Extract the [x, y] coordinate from the center of the cell holding the provided text.  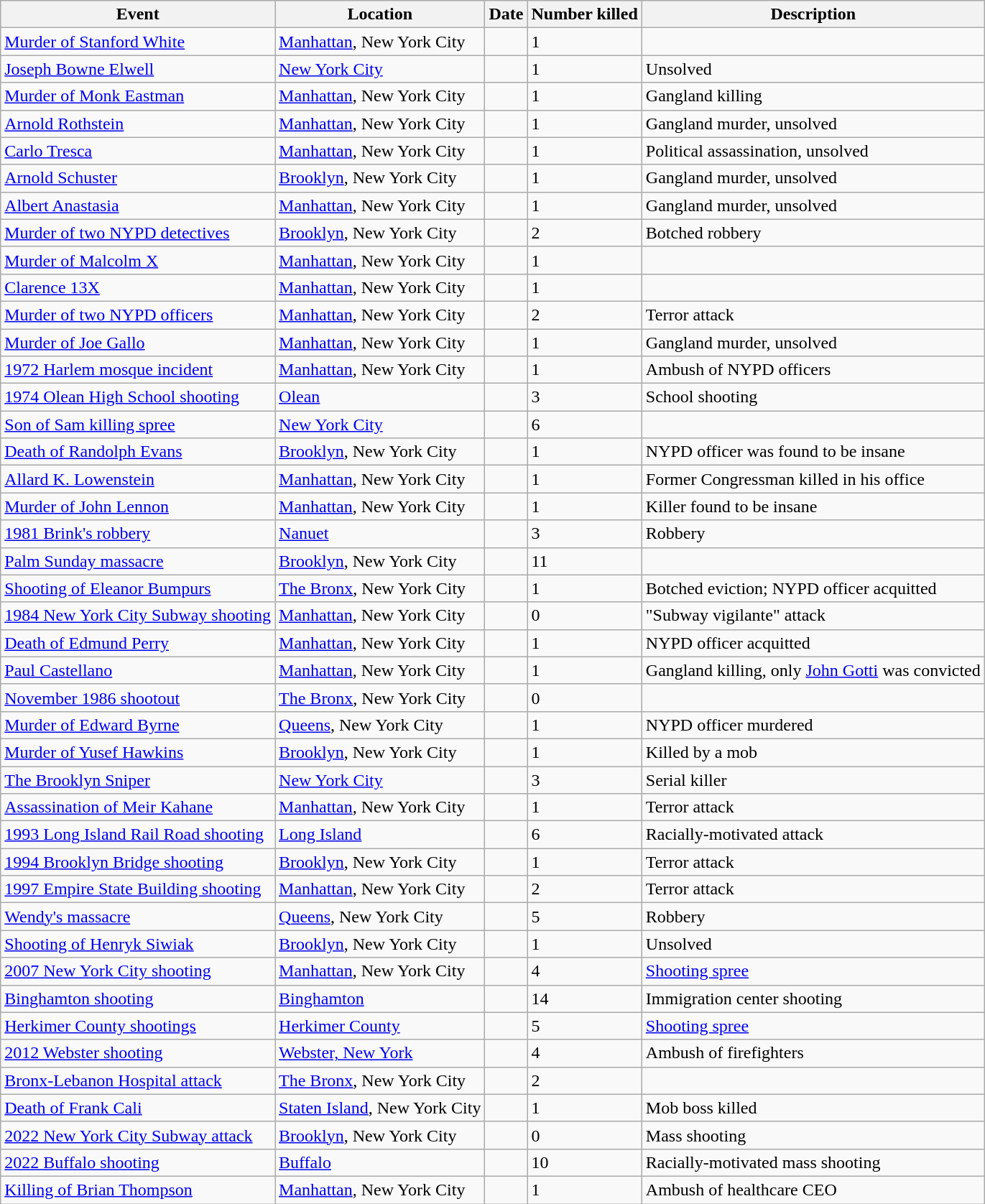
Murder of two NYPD officers [138, 315]
Allard K. Lowenstein [138, 479]
Botched robbery [813, 233]
Murder of Yusef Hawkins [138, 752]
Paul Castellano [138, 670]
Location [380, 14]
Nanuet [380, 534]
Mob boss killed [813, 1108]
Mass shooting [813, 1135]
Murder of two NYPD detectives [138, 233]
"Subway vigilante" attack [813, 616]
The Brooklyn Sniper [138, 779]
Number killed [585, 14]
Botched eviction; NYPD officer acquitted [813, 588]
NYPD officer acquitted [813, 643]
Webster, New York [380, 1053]
Joseph Bowne Elwell [138, 69]
NYPD officer was found to be insane [813, 452]
1993 Long Island Rail Road shooting [138, 835]
Gangland killing, only John Gotti was convicted [813, 670]
Wendy's massacre [138, 917]
2022 New York City Subway attack [138, 1135]
Long Island [380, 835]
Son of Sam killing spree [138, 425]
Arnold Rothstein [138, 124]
Murder of Joe Gallo [138, 343]
Herkimer County [380, 1026]
Former Congressman killed in his office [813, 479]
2022 Buffalo shooting [138, 1162]
Murder of Edward Byrne [138, 725]
Murder of Malcolm X [138, 260]
Staten Island, New York City [380, 1108]
School shooting [813, 397]
14 [585, 999]
Killed by a mob [813, 752]
Date [506, 14]
Binghamton shooting [138, 999]
Herkimer County shootings [138, 1026]
Carlo Tresca [138, 151]
Political assassination, unsolved [813, 151]
Murder of Stanford White [138, 42]
Killing of Brian Thompson [138, 1190]
Clarence 13X [138, 287]
Gangland killing [813, 96]
Killer found to be insane [813, 506]
2012 Webster shooting [138, 1053]
Binghamton [380, 999]
Murder of Monk Eastman [138, 96]
Shooting of Henryk Siwiak [138, 944]
Olean [380, 397]
1972 Harlem mosque incident [138, 370]
Assassination of Meir Kahane [138, 807]
Palm Sunday massacre [138, 561]
Ambush of NYPD officers [813, 370]
Death of Edmund Perry [138, 643]
Racially-motivated mass shooting [813, 1162]
Event [138, 14]
Bronx-Lebanon Hospital attack [138, 1080]
Buffalo [380, 1162]
10 [585, 1162]
1994 Brooklyn Bridge shooting [138, 862]
Ambush of firefighters [813, 1053]
NYPD officer murdered [813, 725]
Description [813, 14]
11 [585, 561]
Death of Frank Cali [138, 1108]
1974 Olean High School shooting [138, 397]
Death of Randolph Evans [138, 452]
Shooting of Eleanor Bumpurs [138, 588]
Arnold Schuster [138, 178]
Albert Anastasia [138, 205]
Murder of John Lennon [138, 506]
November 1986 shootout [138, 698]
1981 Brink's robbery [138, 534]
1984 New York City Subway shooting [138, 616]
Serial killer [813, 779]
1997 Empire State Building shooting [138, 889]
Ambush of healthcare CEO [813, 1190]
Racially-motivated attack [813, 835]
Immigration center shooting [813, 999]
2007 New York City shooting [138, 971]
